Search for the cell housing the specified text and yield its (X, Y) center coordinate. 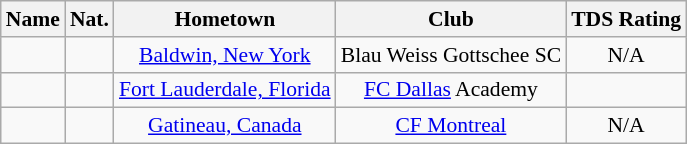
Baldwin, New York (225, 55)
Name (33, 19)
TDS Rating (626, 19)
Fort Lauderdale, Florida (225, 90)
Hometown (225, 19)
FC Dallas Academy (451, 90)
Club (451, 19)
Nat. (90, 19)
Blau Weiss Gottschee SC (451, 55)
Gatineau, Canada (225, 126)
CF Montreal (451, 126)
